Determine the [x, y] coordinate at the center of the cell enclosing the given text.  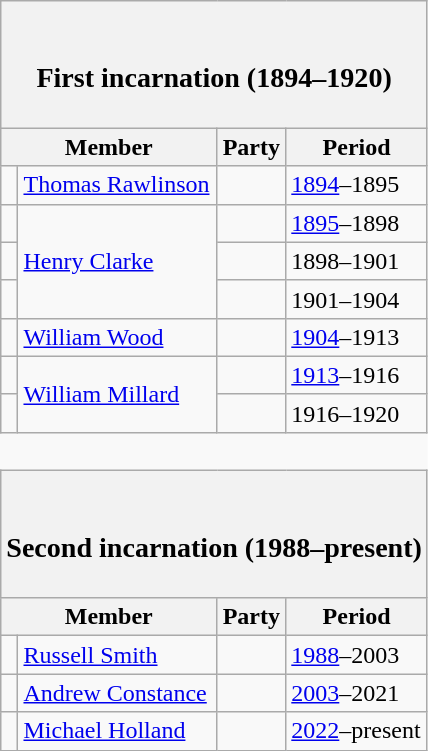
William Millard [118, 394]
Michael Holland [118, 731]
Thomas Rawlinson [118, 185]
2003–2021 [357, 693]
Andrew Constance [118, 693]
First incarnation (1894–1920) [214, 64]
Russell Smith [118, 655]
William Wood [118, 337]
Second incarnation (1988–present) [214, 534]
1916–1920 [357, 413]
1898–1901 [357, 261]
1901–1904 [357, 299]
1913–1916 [357, 375]
1894–1895 [357, 185]
2022–present [357, 731]
1904–1913 [357, 337]
1988–2003 [357, 655]
1895–1898 [357, 223]
Henry Clarke [118, 261]
